Find where the given text appears and provide that cell's center as (x, y) coordinate. 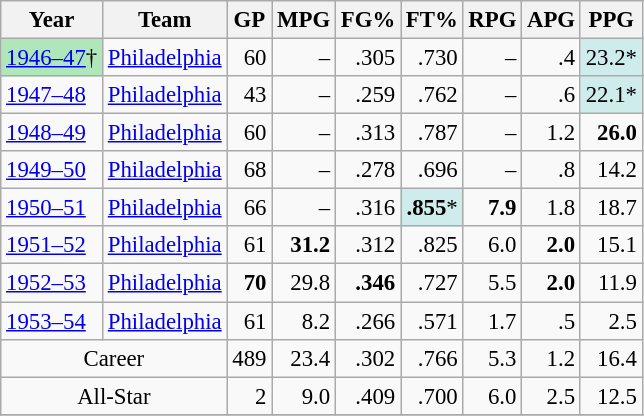
.305 (368, 58)
.825 (432, 245)
.700 (432, 396)
.8 (552, 170)
.730 (432, 58)
GP (250, 20)
PPG (611, 20)
18.7 (611, 208)
.259 (368, 95)
1.8 (552, 208)
12.5 (611, 396)
26.0 (611, 133)
.727 (432, 283)
.696 (432, 170)
1951–52 (52, 245)
APG (552, 20)
All-Star (114, 396)
16.4 (611, 358)
1.7 (492, 321)
5.5 (492, 283)
66 (250, 208)
5.3 (492, 358)
14.2 (611, 170)
8.2 (304, 321)
.787 (432, 133)
1949–50 (52, 170)
.762 (432, 95)
489 (250, 358)
Year (52, 20)
29.8 (304, 283)
11.9 (611, 283)
.6 (552, 95)
1952–53 (52, 283)
.409 (368, 396)
68 (250, 170)
22.1* (611, 95)
.5 (552, 321)
.855* (432, 208)
FT% (432, 20)
MPG (304, 20)
1953–54 (52, 321)
.571 (432, 321)
RPG (492, 20)
31.2 (304, 245)
.316 (368, 208)
.266 (368, 321)
7.9 (492, 208)
Career (114, 358)
.302 (368, 358)
.766 (432, 358)
1946–47† (52, 58)
9.0 (304, 396)
23.2* (611, 58)
.4 (552, 58)
15.1 (611, 245)
1947–48 (52, 95)
1948–49 (52, 133)
70 (250, 283)
1950–51 (52, 208)
.278 (368, 170)
Team (164, 20)
23.4 (304, 358)
43 (250, 95)
.312 (368, 245)
2 (250, 396)
.346 (368, 283)
FG% (368, 20)
.313 (368, 133)
